For the text-containing cell, return its midpoint in (x, y) coordinate format. 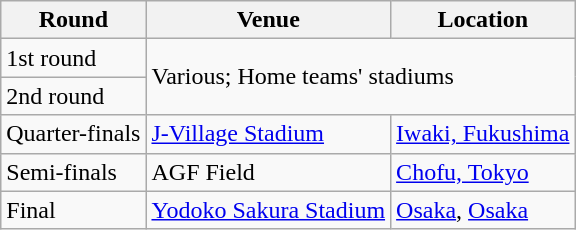
Yodoko Sakura Stadium (268, 210)
Final (74, 210)
Osaka, Osaka (483, 210)
Round (74, 20)
J-Village Stadium (268, 134)
AGF Field (268, 172)
Location (483, 20)
Venue (268, 20)
1st round (74, 58)
Quarter-finals (74, 134)
Various; Home teams' stadiums (360, 77)
2nd round (74, 96)
Iwaki, Fukushima (483, 134)
Chofu, Tokyo (483, 172)
Semi-finals (74, 172)
